Extract the [x, y] coordinate from the center of the cell holding the provided text.  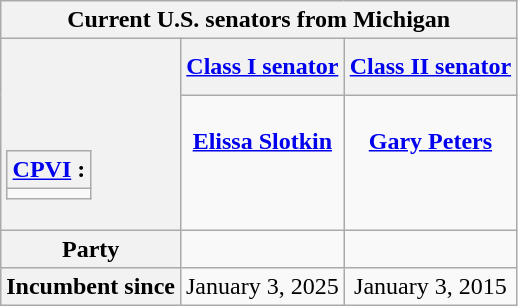
Elissa Slotkin [262, 162]
Class II senator [430, 67]
January 3, 2015 [430, 287]
Current U.S. senators from Michigan [259, 20]
Party [91, 249]
Class I senator [262, 67]
Gary Peters [430, 162]
Incumbent since [91, 287]
January 3, 2025 [262, 287]
